Capture the cell that displays the provided text and extract its [x, y] central coordinate. 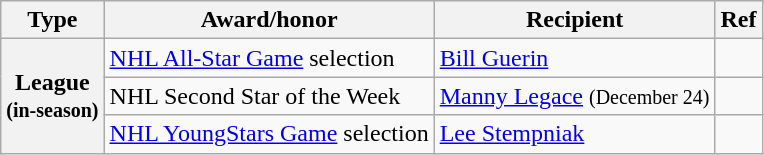
Type [52, 20]
League(in-season) [52, 96]
NHL YoungStars Game selection [269, 134]
Recipient [574, 20]
NHL All-Star Game selection [269, 58]
Award/honor [269, 20]
Manny Legace (December 24) [574, 96]
Ref [738, 20]
NHL Second Star of the Week [269, 96]
Lee Stempniak [574, 134]
Bill Guerin [574, 58]
